From the cell containing the given text, extract its center point as (x, y) coordinate. 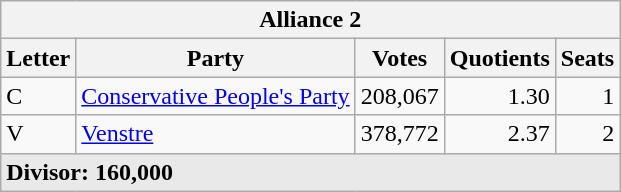
2 (587, 134)
Conservative People's Party (216, 96)
Votes (400, 58)
1 (587, 96)
Party (216, 58)
Alliance 2 (310, 20)
Seats (587, 58)
Divisor: 160,000 (310, 172)
1.30 (500, 96)
V (38, 134)
Venstre (216, 134)
Quotients (500, 58)
208,067 (400, 96)
2.37 (500, 134)
C (38, 96)
Letter (38, 58)
378,772 (400, 134)
